Extract the (x, y) coordinate from the center of the cell holding the provided text.  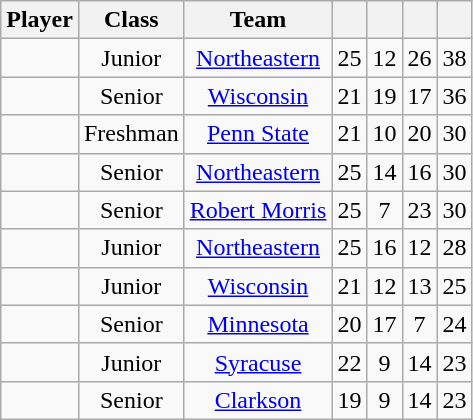
Syracuse (258, 362)
Clarkson (258, 400)
Player (40, 20)
Team (258, 20)
Penn State (258, 134)
36 (454, 96)
24 (454, 324)
Minnesota (258, 324)
10 (384, 134)
38 (454, 58)
Robert Morris (258, 210)
22 (350, 362)
26 (420, 58)
Class (131, 20)
Freshman (131, 134)
13 (420, 286)
28 (454, 248)
